Provide the (X, Y) coordinate of the cell's center where the given text is located.  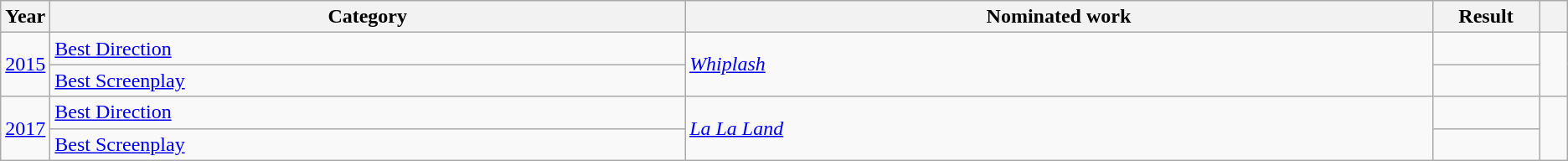
Year (25, 17)
2017 (25, 128)
2015 (25, 65)
Nominated work (1059, 17)
Category (368, 17)
La La Land (1059, 128)
Whiplash (1059, 65)
Result (1486, 17)
